Capture the cell that displays the provided text and extract its [x, y] central coordinate. 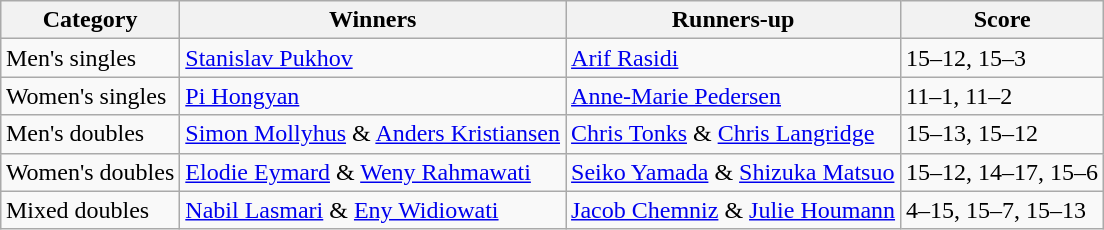
Mixed doubles [90, 210]
Stanislav Pukhov [373, 58]
Jacob Chemniz & Julie Houmann [734, 210]
Runners-up [734, 20]
15–12, 15–3 [1002, 58]
Elodie Eymard & Weny Rahmawati [373, 172]
Anne-Marie Pedersen [734, 96]
4–15, 15–7, 15–13 [1002, 210]
Simon Mollyhus & Anders Kristiansen [373, 134]
11–1, 11–2 [1002, 96]
Nabil Lasmari & Eny Widiowati [373, 210]
Seiko Yamada & Shizuka Matsuo [734, 172]
Score [1002, 20]
Winners [373, 20]
Women's doubles [90, 172]
Men's doubles [90, 134]
Women's singles [90, 96]
Chris Tonks & Chris Langridge [734, 134]
Men's singles [90, 58]
15–13, 15–12 [1002, 134]
15–12, 14–17, 15–6 [1002, 172]
Arif Rasidi [734, 58]
Pi Hongyan [373, 96]
Category [90, 20]
